Identify which cell holds the provided text, then report its [x, y] central coordinate. 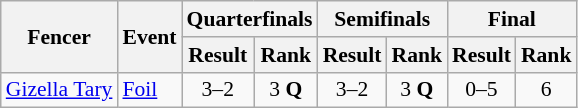
Semifinals [382, 19]
Foil [149, 90]
6 [546, 90]
Fencer [60, 36]
Event [149, 36]
0–5 [482, 90]
Gizella Tary [60, 90]
Quarterfinals [250, 19]
Final [512, 19]
